Output the [x, y] coordinate of the center of the cell containing the given text.  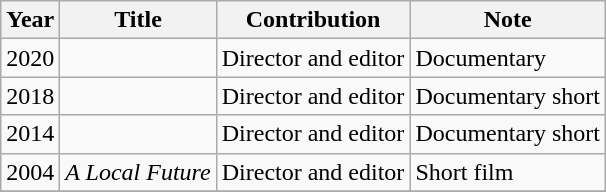
Note [508, 20]
2014 [30, 134]
Title [138, 20]
Year [30, 20]
A Local Future [138, 172]
2004 [30, 172]
2020 [30, 58]
Contribution [313, 20]
2018 [30, 96]
Short film [508, 172]
Documentary [508, 58]
